Provide the (X, Y) coordinate of the cell's center where the given text is located.  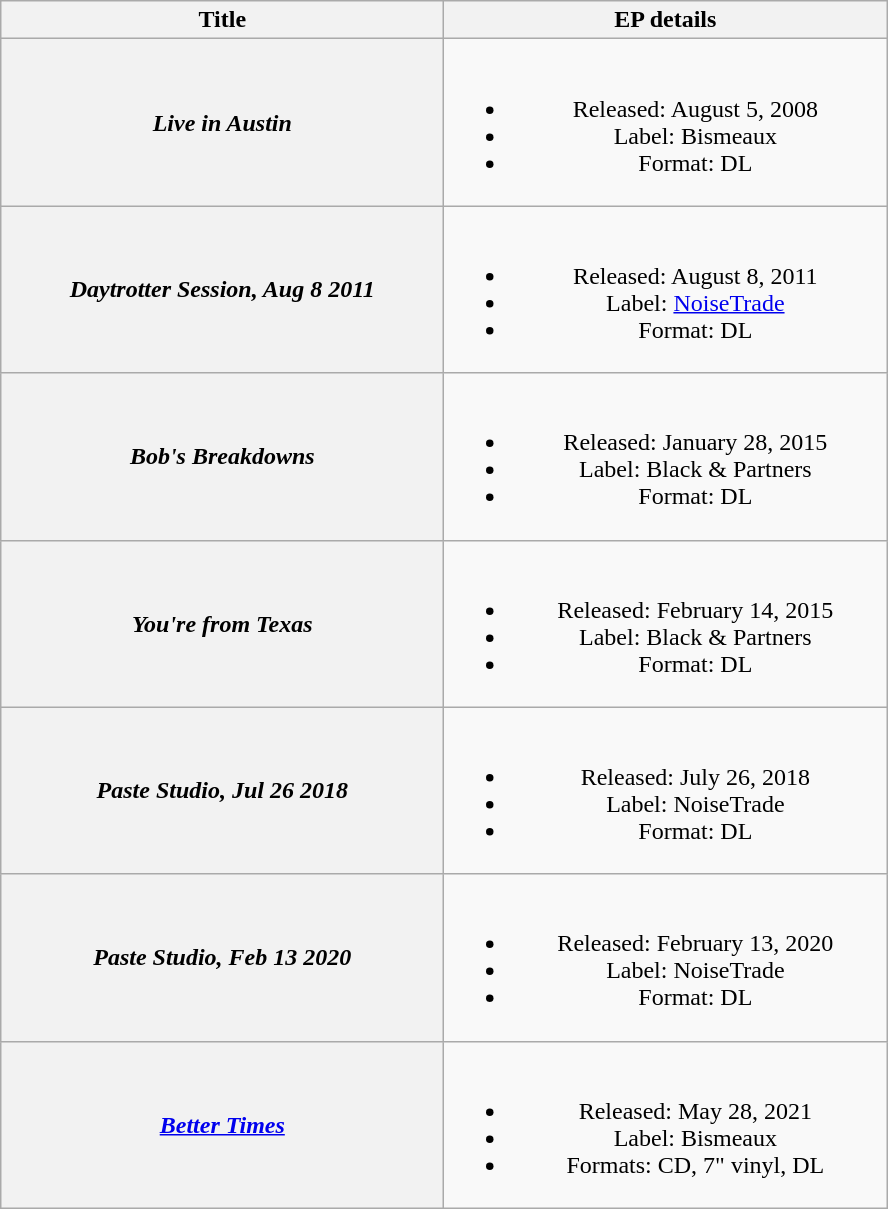
Released: August 8, 2011Label: NoiseTradeFormat: DL (666, 290)
Live in Austin (222, 122)
Daytrotter Session, Aug 8 2011 (222, 290)
Better Times (222, 1124)
Released: February 13, 2020Label: NoiseTradeFormat: DL (666, 958)
Released: May 28, 2021Label: BismeauxFormats: CD, 7" vinyl, DL (666, 1124)
Title (222, 20)
Bob's Breakdowns (222, 456)
Released: July 26, 2018Label: NoiseTradeFormat: DL (666, 790)
Paste Studio, Feb 13 2020 (222, 958)
You're from Texas (222, 624)
Released: January 28, 2015Label: Black & PartnersFormat: DL (666, 456)
Paste Studio, Jul 26 2018 (222, 790)
Released: August 5, 2008Label: BismeauxFormat: DL (666, 122)
EP details (666, 20)
Released: February 14, 2015Label: Black & PartnersFormat: DL (666, 624)
